Find where the given text appears and provide that cell's center as (X, Y) coordinate. 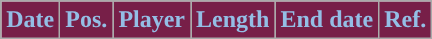
Ref. (406, 20)
Date (30, 20)
Length (233, 20)
Pos. (86, 20)
Player (152, 20)
End date (327, 20)
